Locate the cell with the specified text and output its [X, Y] center coordinate. 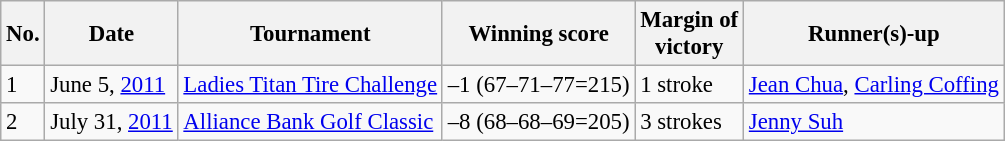
Ladies Titan Tire Challenge [310, 85]
Tournament [310, 34]
Jean Chua, Carling Coffing [874, 85]
July 31, 2011 [112, 122]
Jenny Suh [874, 122]
Runner(s)-up [874, 34]
–8 (68–68–69=205) [538, 122]
Margin ofvictory [690, 34]
Date [112, 34]
Alliance Bank Golf Classic [310, 122]
2 [23, 122]
Winning score [538, 34]
June 5, 2011 [112, 85]
–1 (67–71–77=215) [538, 85]
1 [23, 85]
No. [23, 34]
3 strokes [690, 122]
1 stroke [690, 85]
